Identify which cell holds the provided text, then report its [X, Y] central coordinate. 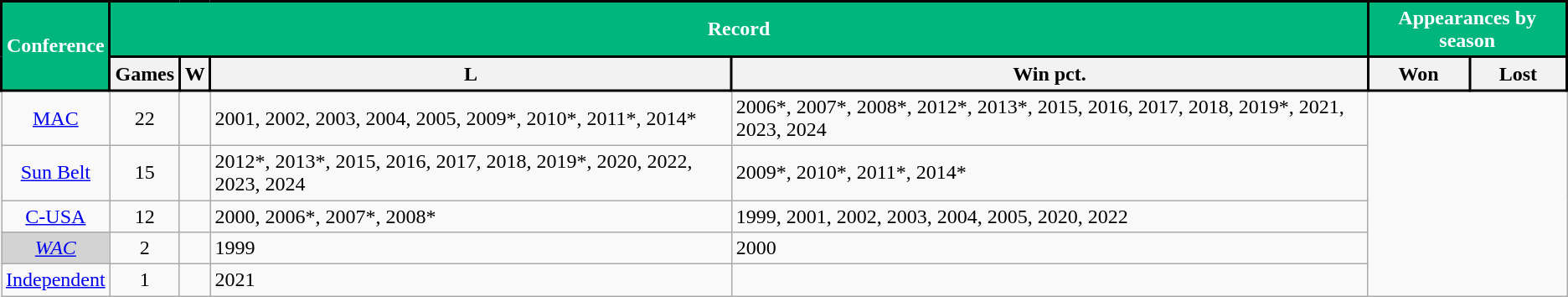
MAC [56, 118]
C-USA [56, 216]
2021 [471, 280]
Independent [56, 280]
Win pct. [1050, 74]
2006*, 2007*, 2008*, 2012*, 2013*, 2015, 2016, 2017, 2018, 2019*, 2021, 2023, 2024 [1050, 118]
2000, 2006*, 2007*, 2008* [471, 216]
2000 [1050, 248]
Sun Belt [56, 173]
1 [144, 280]
2012*, 2013*, 2015, 2016, 2017, 2018, 2019*, 2020, 2022, 2023, 2024 [471, 173]
W [194, 74]
Record [739, 30]
1999 [471, 248]
2001, 2002, 2003, 2004, 2005, 2009*, 2010*, 2011*, 2014* [471, 118]
2009*, 2010*, 2011*, 2014* [1050, 173]
2 [144, 248]
WAC [56, 248]
1999, 2001, 2002, 2003, 2004, 2005, 2020, 2022 [1050, 216]
Won [1419, 74]
15 [144, 173]
Games [144, 74]
Lost [1518, 74]
L [471, 74]
12 [144, 216]
Conference [56, 46]
22 [144, 118]
Appearances by season [1467, 30]
